Return (x, y) of the center of cell containing provided text 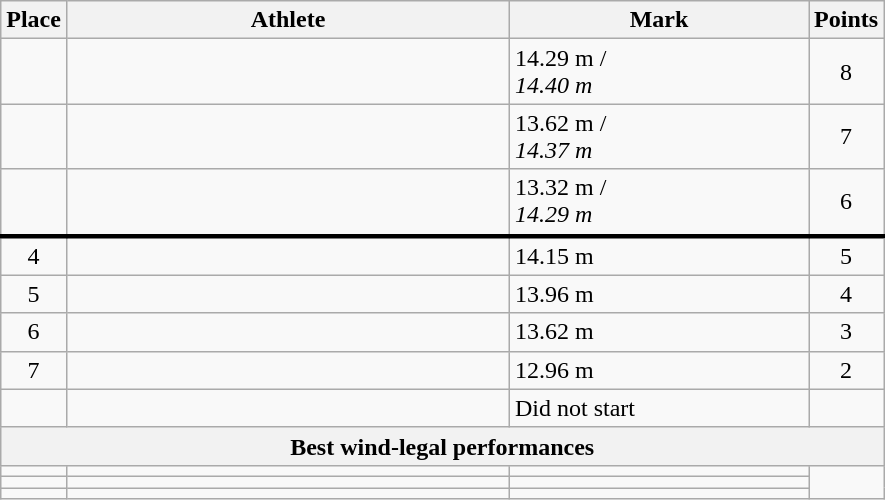
2 (846, 370)
13.32 m /14.29 m (660, 202)
12.96 m (660, 370)
Mark (660, 20)
Athlete (288, 20)
Did not start (660, 408)
Place (34, 20)
Points (846, 20)
13.62 m (660, 332)
13.62 m /14.37 m (660, 136)
3 (846, 332)
14.15 m (660, 256)
Best wind-legal performances (442, 446)
8 (846, 72)
13.96 m (660, 294)
14.29 m /14.40 m (660, 72)
